Locate the cell with the specified text and output its (X, Y) center coordinate. 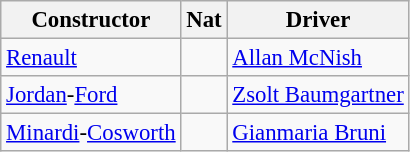
Nat (204, 20)
Allan McNish (318, 58)
Renault (91, 58)
Driver (318, 20)
Jordan-Ford (91, 95)
Gianmaria Bruni (318, 133)
Constructor (91, 20)
Zsolt Baumgartner (318, 95)
Minardi-Cosworth (91, 133)
